Return the (X, Y) coordinate for the center point of the cell that contains the specified text.  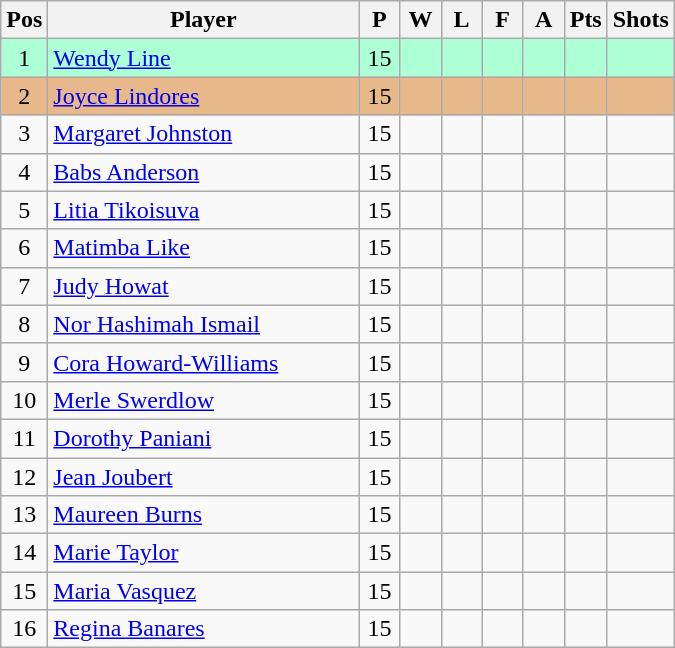
Marie Taylor (204, 553)
14 (24, 553)
L (462, 20)
F (502, 20)
Joyce Lindores (204, 96)
W (420, 20)
16 (24, 629)
7 (24, 286)
11 (24, 438)
Litia Tikoisuva (204, 210)
Cora Howard-Williams (204, 362)
Maria Vasquez (204, 591)
A (544, 20)
9 (24, 362)
10 (24, 400)
Player (204, 20)
3 (24, 134)
Dorothy Paniani (204, 438)
13 (24, 515)
Matimba Like (204, 248)
Wendy Line (204, 58)
5 (24, 210)
Maureen Burns (204, 515)
Jean Joubert (204, 477)
Babs Anderson (204, 172)
6 (24, 248)
Nor Hashimah Ismail (204, 324)
12 (24, 477)
Shots (640, 20)
Margaret Johnston (204, 134)
8 (24, 324)
1 (24, 58)
P (380, 20)
2 (24, 96)
Regina Banares (204, 629)
Pos (24, 20)
4 (24, 172)
Merle Swerdlow (204, 400)
Judy Howat (204, 286)
Pts (586, 20)
